Capture the cell that displays the provided text and extract its (X, Y) central coordinate. 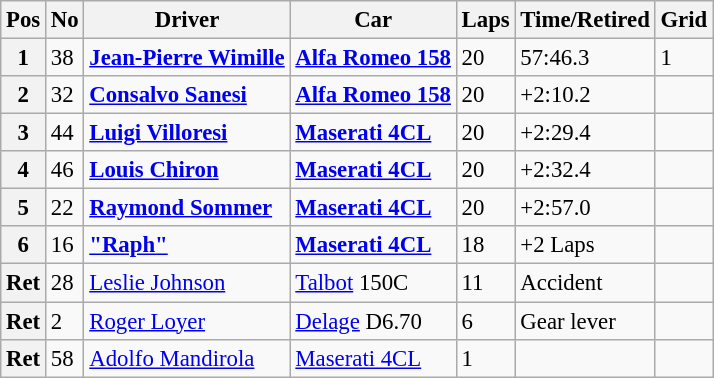
Leslie Johnson (187, 283)
11 (486, 283)
46 (65, 170)
28 (65, 283)
Louis Chiron (187, 170)
Jean-Pierre Wimille (187, 58)
Grid (684, 20)
Driver (187, 20)
44 (65, 133)
58 (65, 358)
3 (24, 133)
5 (24, 208)
16 (65, 245)
Laps (486, 20)
Luigi Villoresi (187, 133)
4 (24, 170)
22 (65, 208)
32 (65, 95)
Raymond Sommer (187, 208)
Adolfo Mandirola (187, 358)
Gear lever (585, 321)
"Raph" (187, 245)
No (65, 20)
Consalvo Sanesi (187, 95)
Pos (24, 20)
+2:29.4 (585, 133)
Car (373, 20)
Roger Loyer (187, 321)
38 (65, 58)
Time/Retired (585, 20)
+2:10.2 (585, 95)
+2:57.0 (585, 208)
Talbot 150C (373, 283)
Accident (585, 283)
+2:32.4 (585, 170)
57:46.3 (585, 58)
+2 Laps (585, 245)
18 (486, 245)
Delage D6.70 (373, 321)
